Scan for the cell matching the given text and deliver its [X, Y] coordinate at center. 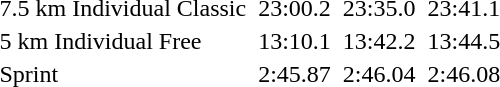
13:10.1 [295, 41]
13:42.2 [379, 41]
